Scan for the cell matching the given text and deliver its (x, y) coordinate at center. 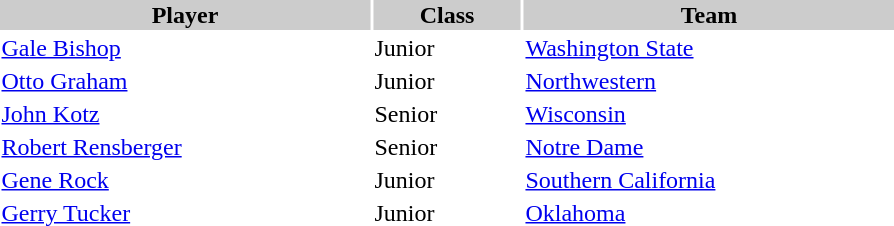
Team (709, 15)
Gene Rock (185, 180)
Class (447, 15)
Gale Bishop (185, 48)
Northwestern (709, 81)
Player (185, 15)
Washington State (709, 48)
Robert Rensberger (185, 147)
Notre Dame (709, 147)
Otto Graham (185, 81)
Wisconsin (709, 114)
Southern California (709, 180)
John Kotz (185, 114)
